Detect which cell encompasses the target text, then output its [X, Y] center coordinate. 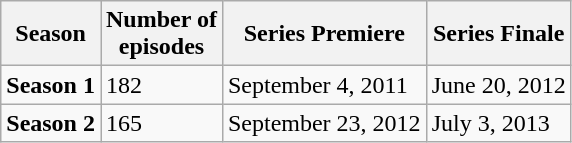
Series Finale [498, 34]
Number ofepisodes [161, 34]
182 [161, 85]
June 20, 2012 [498, 85]
Season 1 [51, 85]
July 3, 2013 [498, 123]
September 23, 2012 [324, 123]
Season 2 [51, 123]
September 4, 2011 [324, 85]
Season [51, 34]
Series Premiere [324, 34]
165 [161, 123]
